Pinpoint the cell where the given text exists, returning its [x, y] midpoint coordinate. 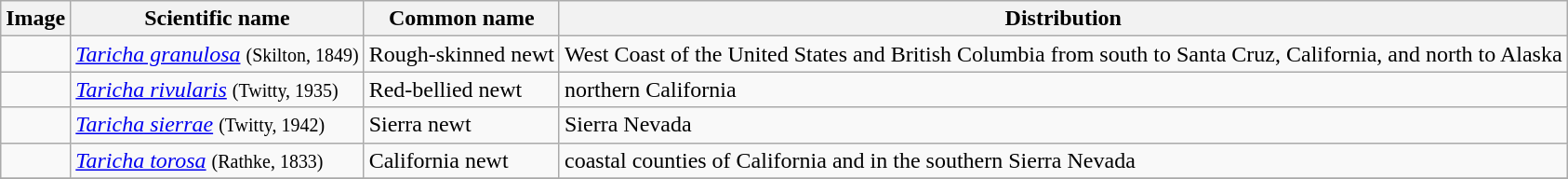
Taricha granulosa (Skilton, 1849) [218, 54]
Sierra newt [461, 125]
Taricha sierrae (Twitty, 1942) [218, 125]
Taricha torosa (Rathke, 1833) [218, 160]
West Coast of the United States and British Columbia from south to Santa Cruz, California, and north to Alaska [1063, 54]
Taricha rivularis (Twitty, 1935) [218, 89]
Red-bellied newt [461, 89]
northern California [1063, 89]
Distribution [1063, 19]
Common name [461, 19]
Image [35, 19]
Rough-skinned newt [461, 54]
coastal counties of California and in the southern Sierra Nevada [1063, 160]
Sierra Nevada [1063, 125]
California newt [461, 160]
Scientific name [218, 19]
